Scan for the cell matching the given text and deliver its (X, Y) coordinate at center. 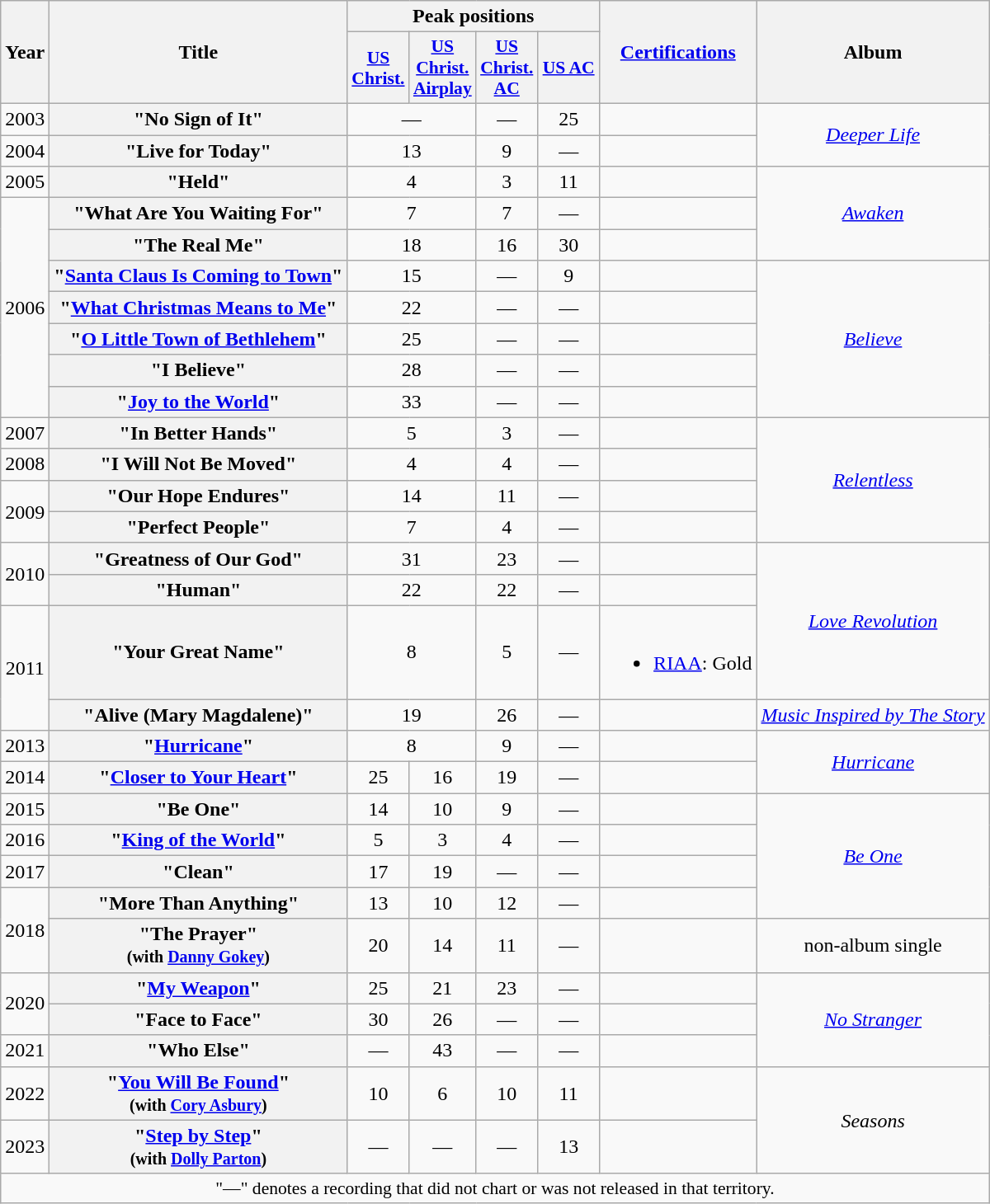
non-album single (873, 945)
"King of the World" (198, 840)
2017 (25, 872)
"The Prayer" (with Danny Gokey) (198, 945)
Certifications (678, 53)
"In Better Hands" (198, 433)
2004 (25, 151)
28 (412, 370)
Music Inspired by The Story (873, 715)
2006 (25, 308)
Seasons (873, 1120)
Album (873, 53)
Believe (873, 339)
USChrist. (378, 68)
Awaken (873, 214)
Peak positions (474, 16)
Relentless (873, 480)
"More Than Anything" (198, 903)
US AC (569, 68)
2023 (25, 1146)
"Alive (Mary Magdalene)" (198, 715)
2013 (25, 746)
17 (378, 872)
2007 (25, 433)
Deeper Life (873, 134)
2005 (25, 182)
"Face to Face" (198, 1019)
2011 (25, 668)
Title (198, 53)
"Santa Claus Is Coming to Town" (198, 276)
"No Sign of It" (198, 119)
Be One (873, 856)
No Stranger (873, 1019)
2021 (25, 1051)
"You Will Be Found" (with Cory Asbury) (198, 1093)
2016 (25, 840)
"I Believe" (198, 370)
"Live for Today" (198, 151)
"Held" (198, 182)
18 (412, 245)
RIAA: Gold (678, 651)
43 (442, 1051)
"My Weapon" (198, 988)
"Human" (198, 590)
Year (25, 53)
33 (412, 402)
"What Christmas Means to Me" (198, 308)
"What Are You Waiting For" (198, 214)
"Hurricane" (198, 746)
31 (412, 558)
"Perfect People" (198, 527)
"Who Else" (198, 1051)
Hurricane (873, 762)
2003 (25, 119)
6 (442, 1093)
2008 (25, 464)
"The Real Me" (198, 245)
15 (412, 276)
USChrist. AC (507, 68)
12 (507, 903)
2018 (25, 930)
"O Little Town of Bethlehem" (198, 339)
"Be One" (198, 809)
21 (442, 988)
"—" denotes a recording that did not chart or was not released in that territory. (495, 1188)
"Your Great Name" (198, 651)
"I Will Not Be Moved" (198, 464)
2020 (25, 1004)
"Our Hope Endures" (198, 496)
20 (378, 945)
2014 (25, 778)
"Greatness of Our God" (198, 558)
"Joy to the World" (198, 402)
2015 (25, 809)
Love Revolution (873, 620)
USChrist. Airplay (442, 68)
"Step by Step" (with Dolly Parton) (198, 1146)
"Closer to Your Heart" (198, 778)
"Clean" (198, 872)
2010 (25, 574)
2009 (25, 511)
2022 (25, 1093)
